Capture the cell that displays the provided text and extract its [x, y] central coordinate. 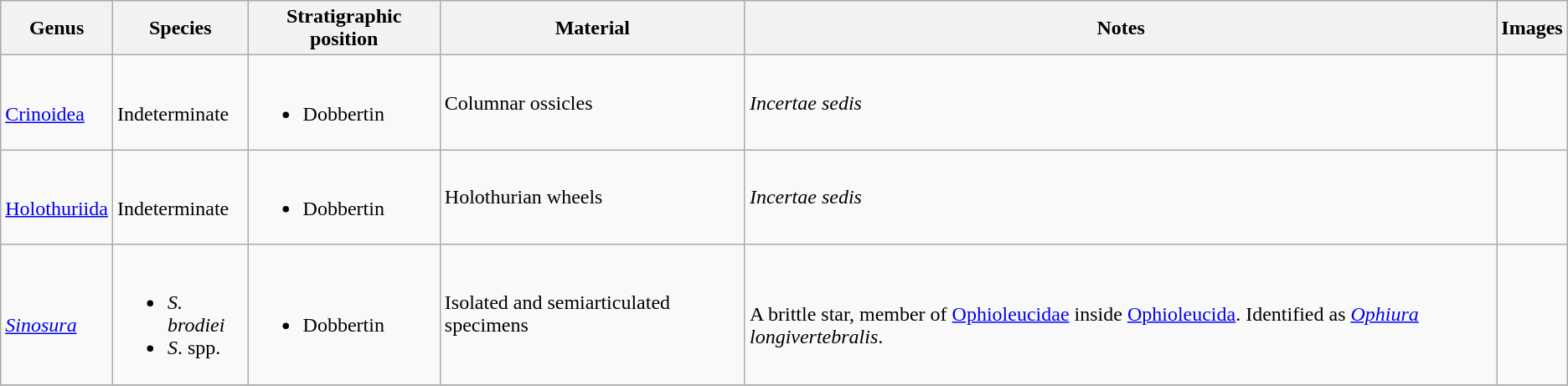
Notes [1121, 28]
Sinosura [57, 315]
Holothurian wheels [592, 198]
Holothuriida [57, 198]
Genus [57, 28]
Material [592, 28]
Species [180, 28]
A brittle star, member of Ophioleucidae inside Ophioleucida. Identified as Ophiura longivertebralis. [1121, 315]
Isolated and semiarticulated specimens [592, 315]
Columnar ossicles [592, 102]
Crinoidea [57, 102]
Stratigraphic position [343, 28]
S. brodieiS. spp. [180, 315]
Images [1532, 28]
